Extract the (X, Y) coordinate from the center of the cell holding the provided text.  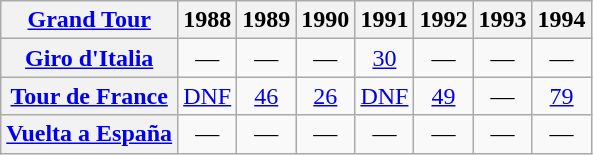
1993 (502, 20)
1988 (208, 20)
79 (562, 96)
26 (326, 96)
Giro d'Italia (90, 58)
30 (384, 58)
1991 (384, 20)
Vuelta a España (90, 134)
Tour de France (90, 96)
Grand Tour (90, 20)
1992 (444, 20)
1994 (562, 20)
46 (266, 96)
1990 (326, 20)
1989 (266, 20)
49 (444, 96)
